Find where the given text appears and provide that cell's center as (x, y) coordinate. 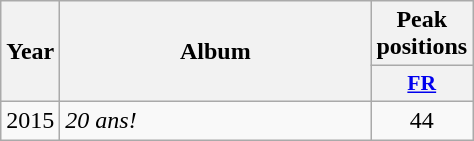
44 (422, 120)
2015 (30, 120)
Peak positions (422, 34)
FR (422, 84)
Album (216, 52)
20 ans! (216, 120)
Year (30, 52)
